Scan for the cell matching the given text and deliver its (x, y) coordinate at center. 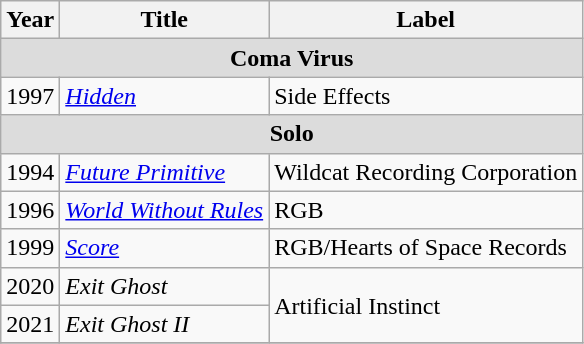
Label (426, 20)
RGB (426, 210)
1999 (30, 248)
Hidden (164, 96)
RGB/Hearts of Space Records (426, 248)
2020 (30, 286)
1996 (30, 210)
1997 (30, 96)
Title (164, 20)
Exit Ghost (164, 286)
Solo (292, 134)
2021 (30, 324)
1994 (30, 172)
Artificial Instinct (426, 305)
Side Effects (426, 96)
Score (164, 248)
World Without Rules (164, 210)
Coma Virus (292, 58)
Exit Ghost II (164, 324)
Wildcat Recording Corporation (426, 172)
Future Primitive (164, 172)
Year (30, 20)
